Locate the cell with the specified text and output its [x, y] center coordinate. 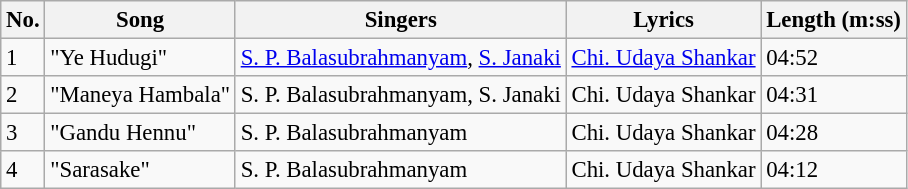
1 [23, 58]
04:31 [834, 95]
"Sarasake" [140, 170]
Song [140, 20]
"Gandu Hennu" [140, 133]
04:52 [834, 58]
"Maneya Hambala" [140, 95]
04:12 [834, 170]
Singers [400, 20]
2 [23, 95]
04:28 [834, 133]
"Ye Hudugi" [140, 58]
4 [23, 170]
No. [23, 20]
Lyrics [664, 20]
3 [23, 133]
Length (m:ss) [834, 20]
